Locate the cell with the specified text and output its (x, y) center coordinate. 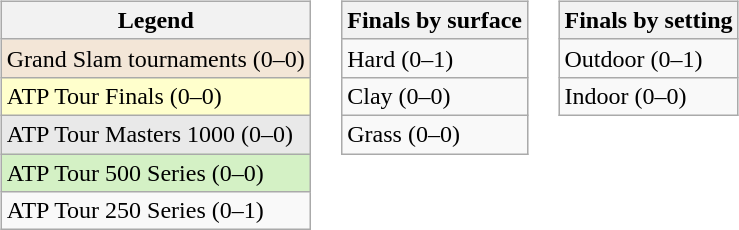
Indoor (0–0) (648, 96)
Finals by surface (435, 20)
Grass (0–0) (435, 134)
Clay (0–0) (435, 96)
Grand Slam tournaments (0–0) (156, 58)
ATP Tour 500 Series (0–0) (156, 173)
ATP Tour Masters 1000 (0–0) (156, 134)
Legend (156, 20)
ATP Tour Finals (0–0) (156, 96)
Finals by setting (648, 20)
ATP Tour 250 Series (0–1) (156, 211)
Outdoor (0–1) (648, 58)
Hard (0–1) (435, 58)
